Determine the [X, Y] coordinate at the center of the cell enclosing the given text.  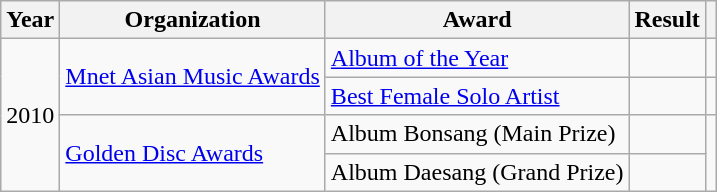
Organization [193, 20]
Mnet Asian Music Awards [193, 77]
Best Female Solo Artist [477, 96]
Album of the Year [477, 58]
Result [667, 20]
Golden Disc Awards [193, 153]
Album Bonsang (Main Prize) [477, 134]
Award [477, 20]
2010 [30, 115]
Year [30, 20]
Album Daesang (Grand Prize) [477, 172]
